Scan for the cell matching the given text and deliver its (x, y) coordinate at center. 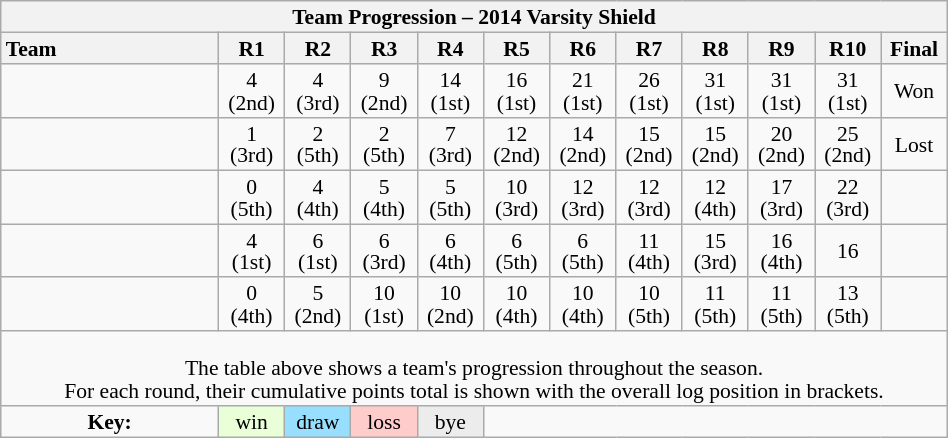
0 (5th) (251, 198)
4 (3rd) (318, 92)
R4 (450, 49)
R9 (781, 49)
5 (5th) (450, 198)
Team Progression – 2014 Varsity Shield (474, 17)
Lost (914, 144)
loss (384, 422)
11 (4th) (649, 250)
16 (4th) (781, 250)
12 (2nd) (516, 144)
10 (1st) (384, 304)
10 (2nd) (450, 304)
R7 (649, 49)
17 (3rd) (781, 198)
20 (2nd) (781, 144)
win (251, 422)
Key: (110, 422)
Team (110, 49)
Won (914, 92)
1 (3rd) (251, 144)
25 (2nd) (848, 144)
R3 (384, 49)
16 (848, 250)
R10 (848, 49)
26 (1st) (649, 92)
7 (3rd) (450, 144)
4 (1st) (251, 250)
R1 (251, 49)
Final (914, 49)
bye (450, 422)
14 (2nd) (583, 144)
10 (5th) (649, 304)
22 (3rd) (848, 198)
5 (4th) (384, 198)
R5 (516, 49)
4 (2nd) (251, 92)
6 (4th) (450, 250)
15 (3rd) (715, 250)
R8 (715, 49)
16 (1st) (516, 92)
10 (3rd) (516, 198)
5 (2nd) (318, 304)
14 (1st) (450, 92)
21 (1st) (583, 92)
4 (4th) (318, 198)
0 (4th) (251, 304)
R6 (583, 49)
R2 (318, 49)
6 (3rd) (384, 250)
6 (1st) (318, 250)
12 (4th) (715, 198)
9 (2nd) (384, 92)
draw (318, 422)
13 (5th) (848, 304)
